From the cell containing the given text, extract its center point as [X, Y] coordinate. 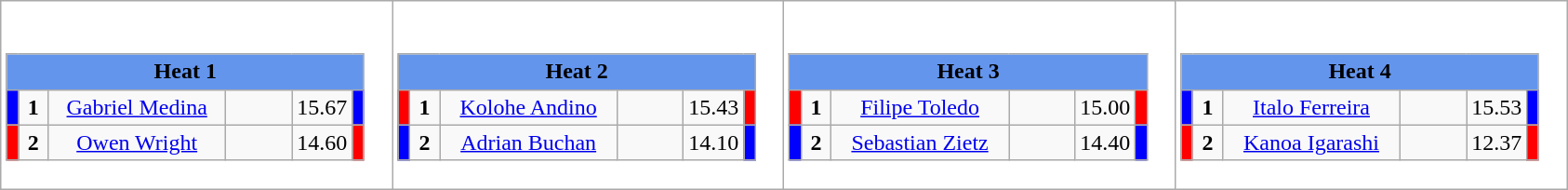
15.00 [1105, 107]
Owen Wright [138, 142]
Heat 2 1 Kolohe Andino 15.43 2 Adrian Buchan 14.10 [588, 95]
Italo Ferreira [1311, 107]
Heat 2 [577, 72]
15.67 [322, 107]
Heat 3 1 Filipe Toledo 15.00 2 Sebastian Zietz 14.40 [980, 95]
Heat 4 1 Italo Ferreira 15.53 2 Kanoa Igarashi 12.37 [1371, 95]
15.53 [1497, 107]
Sebastian Zietz [921, 142]
14.60 [322, 142]
Heat 3 [968, 72]
Filipe Toledo [921, 107]
14.10 [714, 142]
Kanoa Igarashi [1311, 142]
Gabriel Medina [138, 107]
14.40 [1105, 142]
Heat 4 [1360, 72]
Heat 1 1 Gabriel Medina 15.67 2 Owen Wright 14.60 [197, 95]
Heat 1 [185, 72]
Adrian Buchan [528, 142]
15.43 [714, 107]
12.37 [1497, 142]
Kolohe Andino [528, 107]
